Extract the [x, y] coordinate from the center of the cell holding the provided text.  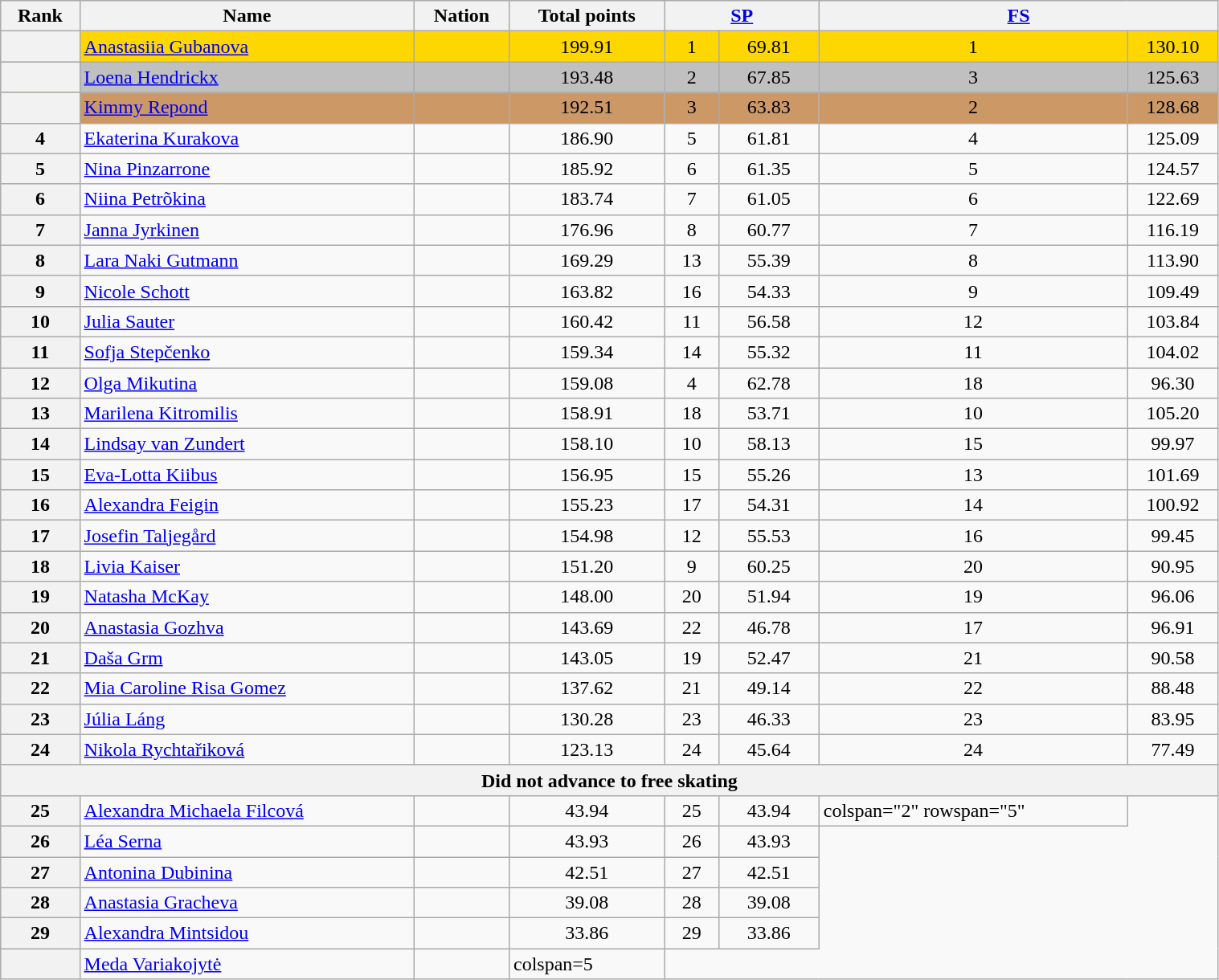
Alexandra Mintsidou [247, 933]
151.20 [587, 566]
137.62 [587, 688]
colspan="2" rowspan="5" [973, 811]
Kimmy Repond [247, 108]
46.78 [768, 627]
155.23 [587, 505]
54.33 [768, 291]
124.57 [1173, 169]
130.28 [587, 719]
55.32 [768, 352]
143.05 [587, 658]
62.78 [768, 383]
Léa Serna [247, 841]
Olga Mikutina [247, 383]
Rank [40, 16]
186.90 [587, 138]
88.48 [1173, 688]
Loena Hendrickx [247, 77]
113.90 [1173, 260]
158.10 [587, 444]
163.82 [587, 291]
Marilena Kitromilis [247, 414]
154.98 [587, 536]
128.68 [1173, 108]
83.95 [1173, 719]
105.20 [1173, 414]
159.08 [587, 383]
FS [1019, 16]
Lara Naki Gutmann [247, 260]
SP [742, 16]
185.92 [587, 169]
176.96 [587, 230]
90.95 [1173, 566]
69.81 [768, 47]
61.35 [768, 169]
60.77 [768, 230]
Júlia Láng [247, 719]
183.74 [587, 199]
Total points [587, 16]
125.09 [1173, 138]
Meda Variakojytė [247, 964]
55.39 [768, 260]
Niina Petrõkina [247, 199]
52.47 [768, 658]
63.83 [768, 108]
Alexandra Feigin [247, 505]
160.42 [587, 321]
Nicole Schott [247, 291]
169.29 [587, 260]
123.13 [587, 749]
159.34 [587, 352]
53.71 [768, 414]
Sofja Stepčenko [247, 352]
49.14 [768, 688]
Julia Sauter [247, 321]
122.69 [1173, 199]
colspan=5 [587, 964]
58.13 [768, 444]
Nina Pinzarrone [247, 169]
109.49 [1173, 291]
101.69 [1173, 475]
55.26 [768, 475]
156.95 [587, 475]
104.02 [1173, 352]
60.25 [768, 566]
54.31 [768, 505]
192.51 [587, 108]
Mia Caroline Risa Gomez [247, 688]
77.49 [1173, 749]
Alexandra Michaela Filcová [247, 811]
Lindsay van Zundert [247, 444]
45.64 [768, 749]
Livia Kaiser [247, 566]
199.91 [587, 47]
Anastasiia Gubanova [247, 47]
Did not advance to free skating [609, 780]
67.85 [768, 77]
193.48 [587, 77]
90.58 [1173, 658]
103.84 [1173, 321]
148.00 [587, 597]
96.91 [1173, 627]
Nikola Rychtařiková [247, 749]
56.58 [768, 321]
96.06 [1173, 597]
96.30 [1173, 383]
Antonina Dubinina [247, 872]
51.94 [768, 597]
Natasha McKay [247, 597]
116.19 [1173, 230]
Josefin Taljegård [247, 536]
Nation [462, 16]
Anastasia Gozhva [247, 627]
Anastasia Gracheva [247, 903]
99.97 [1173, 444]
Daša Grm [247, 658]
Janna Jyrkinen [247, 230]
130.10 [1173, 47]
Eva-Lotta Kiibus [247, 475]
Name [247, 16]
125.63 [1173, 77]
100.92 [1173, 505]
46.33 [768, 719]
143.69 [587, 627]
61.81 [768, 138]
55.53 [768, 536]
Ekaterina Kurakova [247, 138]
99.45 [1173, 536]
61.05 [768, 199]
158.91 [587, 414]
